Scan for the cell matching the given text and deliver its [X, Y] coordinate at center. 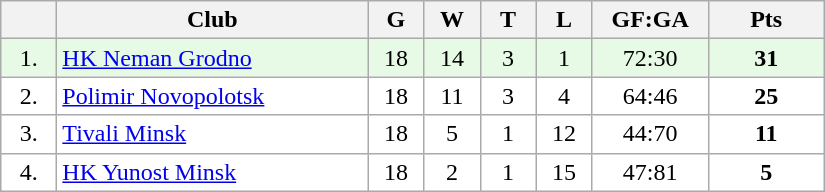
T [508, 20]
Club [212, 20]
Pts [766, 20]
1. [29, 58]
2 [452, 172]
HK Yunost Minsk [212, 172]
15 [564, 172]
Polimir Novopolotsk [212, 96]
25 [766, 96]
72:30 [650, 58]
44:70 [650, 134]
HK Neman Grodno [212, 58]
Tivali Minsk [212, 134]
GF:GA [650, 20]
64:46 [650, 96]
31 [766, 58]
G [396, 20]
L [564, 20]
47:81 [650, 172]
2. [29, 96]
W [452, 20]
14 [452, 58]
3. [29, 134]
12 [564, 134]
4. [29, 172]
4 [564, 96]
